Locate the cell with the specified text and output its (X, Y) center coordinate. 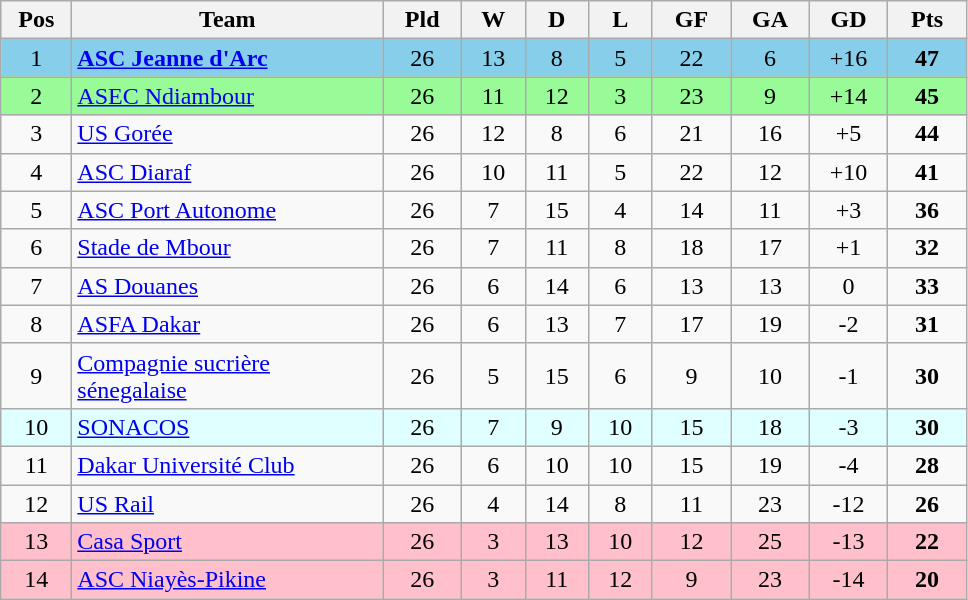
US Rail (228, 503)
AS Douanes (228, 286)
ASC Niayès-Pikine (228, 580)
L (621, 20)
44 (928, 134)
ASC Jeanne d'Arc (228, 58)
D (557, 20)
31 (928, 324)
1 (36, 58)
+3 (848, 210)
Pts (928, 20)
47 (928, 58)
+10 (848, 172)
16 (770, 134)
-3 (848, 427)
41 (928, 172)
-1 (848, 376)
2 (36, 96)
ASC Diaraf (228, 172)
32 (928, 248)
ASEC Ndiambour (228, 96)
ASFA Dakar (228, 324)
Pld (422, 20)
ASC Port Autonome (228, 210)
20 (928, 580)
25 (770, 542)
US Gorée (228, 134)
45 (928, 96)
W (493, 20)
-12 (848, 503)
Stade de Mbour (228, 248)
21 (692, 134)
GA (770, 20)
Casa Sport (228, 542)
-4 (848, 465)
+16 (848, 58)
Dakar Université Club (228, 465)
+5 (848, 134)
+14 (848, 96)
+1 (848, 248)
GD (848, 20)
Pos (36, 20)
Team (228, 20)
0 (848, 286)
36 (928, 210)
Compagnie sucrière sénegalaise (228, 376)
28 (928, 465)
SONACOS (228, 427)
-14 (848, 580)
GF (692, 20)
-13 (848, 542)
-2 (848, 324)
33 (928, 286)
